Pinpoint the cell where the given text exists, returning its [X, Y] midpoint coordinate. 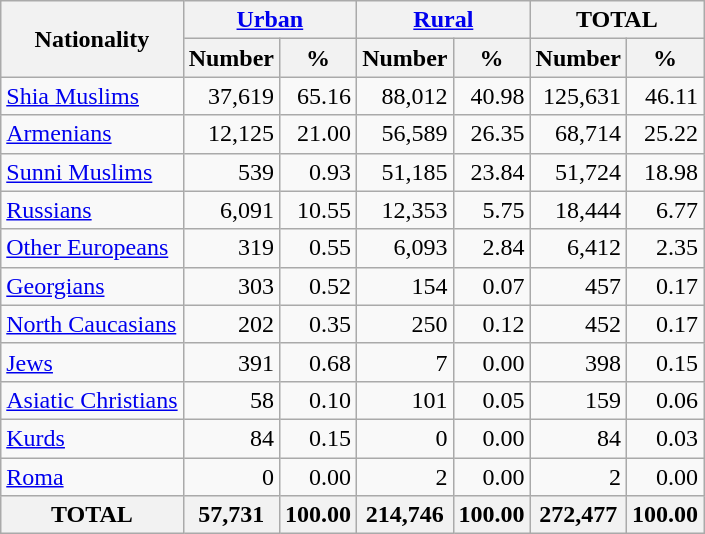
65.16 [318, 96]
25.22 [664, 134]
125,631 [578, 96]
0.06 [664, 400]
0.52 [318, 286]
Roma [92, 477]
12,125 [231, 134]
North Caucasians [92, 324]
457 [578, 286]
272,477 [578, 515]
539 [231, 172]
Rural [444, 20]
398 [578, 362]
51,185 [405, 172]
154 [405, 286]
303 [231, 286]
Armenians [92, 134]
6,091 [231, 210]
10.55 [318, 210]
Shia Muslims [92, 96]
2.84 [492, 248]
6.77 [664, 210]
57,731 [231, 515]
0.68 [318, 362]
391 [231, 362]
319 [231, 248]
18,444 [578, 210]
51,724 [578, 172]
0.03 [664, 438]
202 [231, 324]
7 [405, 362]
58 [231, 400]
0.10 [318, 400]
5.75 [492, 210]
21.00 [318, 134]
23.84 [492, 172]
0.93 [318, 172]
6,093 [405, 248]
Other Europeans [92, 248]
6,412 [578, 248]
214,746 [405, 515]
Urban [270, 20]
0.07 [492, 286]
12,353 [405, 210]
56,589 [405, 134]
88,012 [405, 96]
18.98 [664, 172]
101 [405, 400]
Georgians [92, 286]
250 [405, 324]
0.55 [318, 248]
0.12 [492, 324]
Kurds [92, 438]
46.11 [664, 96]
Russians [92, 210]
0.35 [318, 324]
0.05 [492, 400]
Jews [92, 362]
159 [578, 400]
68,714 [578, 134]
Nationality [92, 39]
2.35 [664, 248]
Asiatic Christians [92, 400]
37,619 [231, 96]
40.98 [492, 96]
452 [578, 324]
26.35 [492, 134]
Sunni Muslims [92, 172]
